Provide the (X, Y) coordinate of the cell's center where the given text is located.  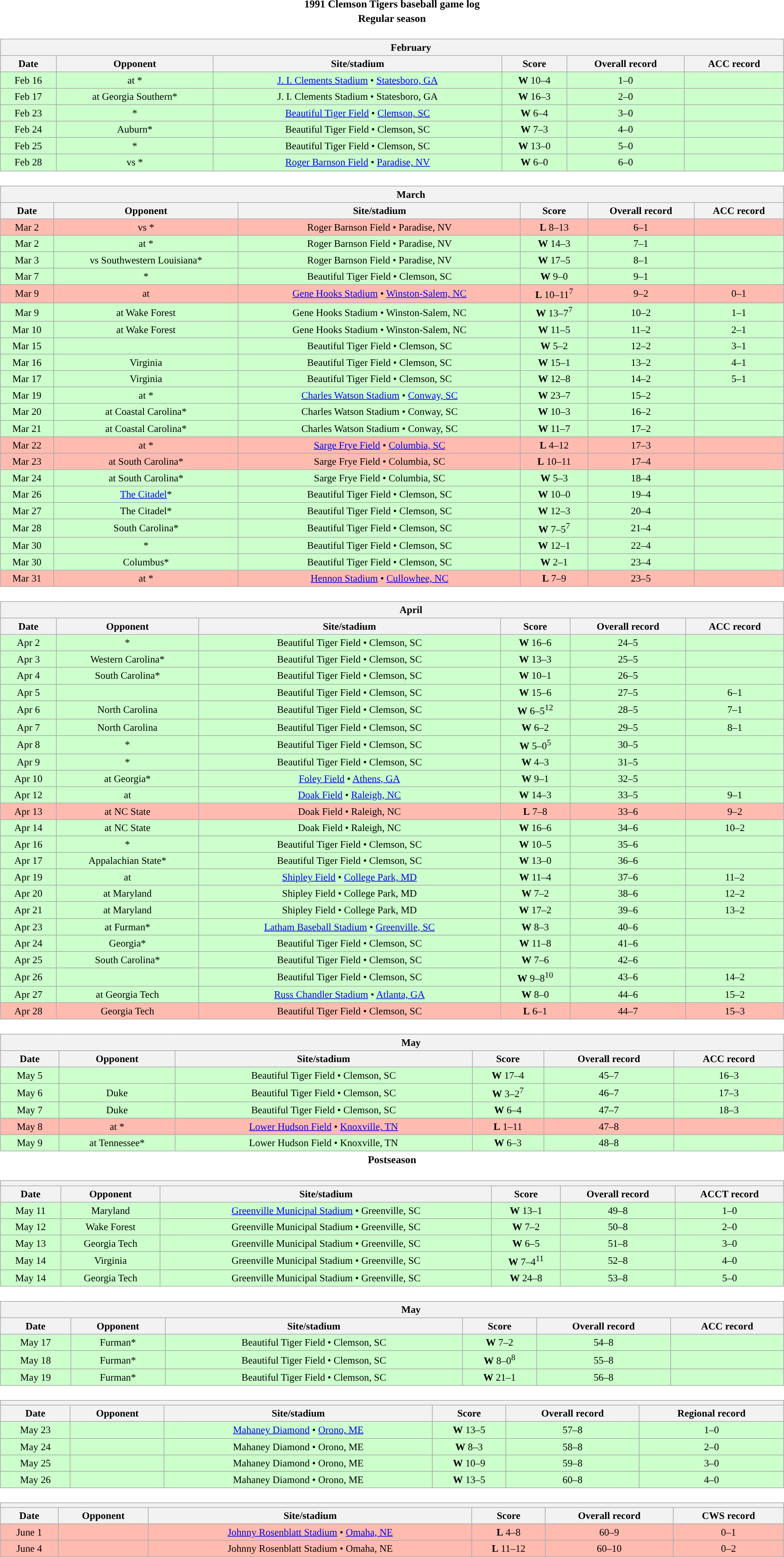
W 10–0 (554, 494)
18–4 (640, 478)
June 1 (29, 1532)
W 6–512 (535, 710)
W 7–57 (554, 528)
W 21–1 (500, 1378)
May 9 (30, 1143)
Mar 23 (27, 461)
18–3 (729, 1110)
at Georgia* (128, 778)
Wake Forest (110, 1227)
23–4 (640, 562)
W 17–4 (508, 1075)
24–5 (628, 643)
Apr 9 (28, 762)
51–8 (618, 1243)
May 18 (36, 1360)
Apr 13 (28, 811)
20–4 (640, 511)
2–1 (738, 330)
W 24–8 (526, 1278)
16–2 (640, 412)
W 5–3 (554, 478)
Russ Chandler Stadium • Atlanta, GA (350, 994)
Mar 28 (27, 528)
W 7–411 (526, 1260)
Feb 16 (28, 80)
W 2–1 (554, 562)
W 11–4 (535, 877)
Apr 28 (28, 1011)
W 7–3 (534, 130)
L 4–8 (508, 1532)
23–5 (640, 579)
W 9–1 (535, 778)
W 13–77 (554, 312)
W 5–05 (535, 744)
Apr 6 (28, 710)
W 8–08 (500, 1360)
May 19 (36, 1378)
Feb 24 (28, 130)
W 4–3 (535, 762)
L 7–9 (554, 579)
Apr 21 (28, 910)
Mar 31 (27, 579)
May 26 (35, 1480)
31–5 (628, 762)
W 17–2 (535, 910)
W 13–1 (526, 1210)
Hennon Stadium • Cullowhee, NC (380, 579)
February (392, 47)
27–5 (628, 692)
48–8 (609, 1143)
May 7 (30, 1110)
W 11–8 (535, 943)
W 13–3 (535, 659)
Western Carolina* (128, 659)
L 8–13 (554, 227)
Mar 10 (27, 330)
33–6 (628, 811)
34–6 (628, 828)
April (392, 610)
Apr 2 (28, 643)
May 12 (31, 1227)
36–6 (628, 861)
at Georgia Tech (128, 994)
W 10–3 (554, 412)
Mar 22 (27, 445)
at Georgia Southern* (135, 97)
W 15–6 (535, 692)
56–8 (603, 1378)
58–8 (572, 1446)
L 10–117 (554, 294)
May 8 (30, 1127)
Apr 20 (28, 894)
May 23 (35, 1430)
L 11–12 (508, 1549)
Feb 25 (28, 146)
W 5–2 (554, 346)
35–6 (628, 845)
19–4 (640, 494)
Mar 16 (27, 363)
W 10–4 (534, 80)
W 9–0 (554, 276)
CWS record (728, 1515)
6–0 (626, 162)
Feb 28 (28, 162)
29–5 (628, 727)
54–8 (603, 1343)
3–1 (738, 346)
Mar 17 (27, 379)
25–5 (628, 659)
16–3 (729, 1075)
W 16–3 (534, 97)
W 10–5 (535, 845)
Apr 27 (28, 994)
32–5 (628, 778)
Feb 17 (28, 97)
Apr 24 (28, 943)
0–2 (728, 1549)
Appalachian State* (128, 861)
May 13 (31, 1243)
Mar 20 (27, 412)
W 6–3 (508, 1143)
Apr 10 (28, 778)
42–6 (628, 960)
W 3–27 (508, 1093)
W 8–0 (535, 994)
L 1–11 (508, 1127)
at Tennessee* (117, 1143)
L 6–1 (535, 1011)
26–5 (628, 676)
Mar 19 (27, 396)
5–1 (738, 379)
W 12–8 (554, 379)
Auburn* (135, 130)
Mar 7 (27, 276)
W 12–1 (554, 546)
W 9–810 (535, 977)
at Furman* (128, 926)
44–7 (628, 1011)
May 17 (36, 1343)
Latham Baseball Stadium • Greenville, SC (350, 926)
W 12–3 (554, 511)
W 6–2 (535, 727)
47–7 (609, 1110)
Regional record (711, 1413)
57–8 (572, 1430)
Apr 5 (28, 692)
60–10 (609, 1549)
L 4–12 (554, 445)
21–4 (640, 528)
44–6 (628, 994)
Mar 21 (27, 428)
W 23–7 (554, 396)
17–4 (640, 461)
22–4 (640, 546)
May 24 (35, 1446)
1–1 (738, 312)
Apr 14 (28, 828)
45–7 (609, 1075)
Apr 26 (28, 977)
Apr 12 (28, 795)
ACCT record (730, 1194)
May 5 (30, 1075)
15–3 (735, 1011)
4–1 (738, 363)
L 7–8 (535, 811)
Apr 3 (28, 659)
Apr 16 (28, 845)
38–6 (628, 894)
June 4 (29, 1549)
May 25 (35, 1463)
Apr 23 (28, 926)
30–5 (628, 744)
Mar 3 (27, 260)
Apr 8 (28, 744)
May 6 (30, 1093)
W 11–5 (554, 330)
W 6–0 (534, 162)
47–8 (609, 1127)
W 10–9 (469, 1463)
40–6 (628, 926)
Columbus* (146, 562)
Apr 4 (28, 676)
Maryland (110, 1210)
Mar 15 (27, 346)
W 7–6 (535, 960)
vs Southwestern Louisiana* (146, 260)
Apr 25 (28, 960)
60–9 (609, 1532)
37–6 (628, 877)
May 11 (31, 1210)
17–2 (640, 428)
28–5 (628, 710)
49–8 (618, 1210)
W 10–1 (535, 676)
Apr 7 (28, 727)
41–6 (628, 943)
Georgia* (128, 943)
March (392, 194)
L 10–11 (554, 461)
Foley Field • Athens, GA (350, 778)
Apr 17 (28, 861)
Mar 26 (27, 494)
52–8 (618, 1260)
33–5 (628, 795)
55–8 (603, 1360)
39–6 (628, 910)
43–6 (628, 977)
W 11–7 (554, 428)
46–7 (609, 1093)
Feb 23 (28, 113)
53–8 (618, 1278)
Mar 24 (27, 478)
Apr 19 (28, 877)
W 17–5 (554, 260)
W 15–1 (554, 363)
59–8 (572, 1463)
W 6–5 (526, 1243)
Mar 27 (27, 511)
50–8 (618, 1227)
60–8 (572, 1480)
